Output the [X, Y] coordinate of the center of the cell containing the given text.  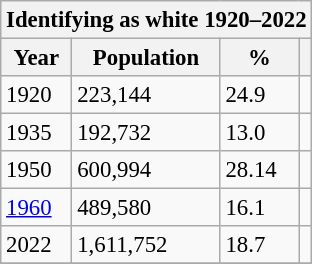
489,580 [146, 208]
24.9 [259, 95]
192,732 [146, 133]
18.7 [259, 245]
1935 [36, 133]
1,611,752 [146, 245]
Identifying as white 1920–2022 [156, 20]
Year [36, 58]
% [259, 58]
2022 [36, 245]
1950 [36, 170]
16.1 [259, 208]
13.0 [259, 133]
223,144 [146, 95]
Population [146, 58]
1920 [36, 95]
600,994 [146, 170]
1960 [36, 208]
28.14 [259, 170]
